From the cell containing the given text, extract its center point as (X, Y) coordinate. 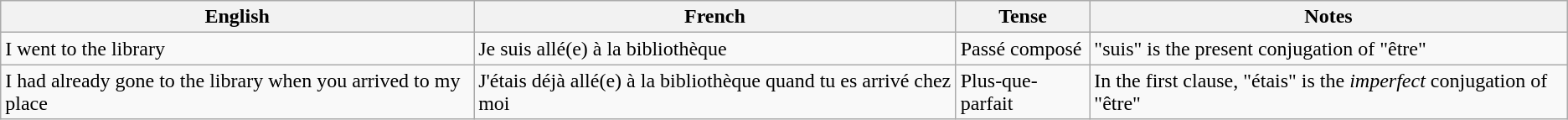
French (715, 17)
I had already gone to the library when you arrived to my place (238, 92)
In the first clause, "étais" is the imperfect conjugation of "être" (1328, 92)
Plus-que-parfait (1023, 92)
Je suis allé(e) à la bibliothèque (715, 49)
Tense (1023, 17)
I went to the library (238, 49)
J'étais déjà allé(e) à la bibliothèque quand tu es arrivé chez moi (715, 92)
Passé composé (1023, 49)
Notes (1328, 17)
English (238, 17)
"suis" is the present conjugation of "être" (1328, 49)
